From the cell containing the given text, extract its center point as (X, Y) coordinate. 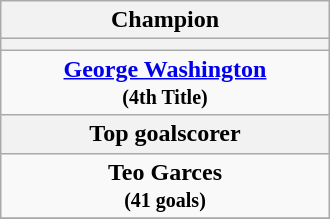
George Washington(4th Title) (165, 82)
Top goalscorer (165, 134)
Teo Garces(41 goals) (165, 186)
Champion (165, 20)
